Return the [x, y] coordinate for the center point of the cell that contains the specified text.  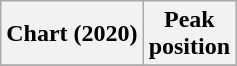
Chart (2020) [72, 34]
Peakposition [189, 34]
